Scan for the cell matching the given text and deliver its (x, y) coordinate at center. 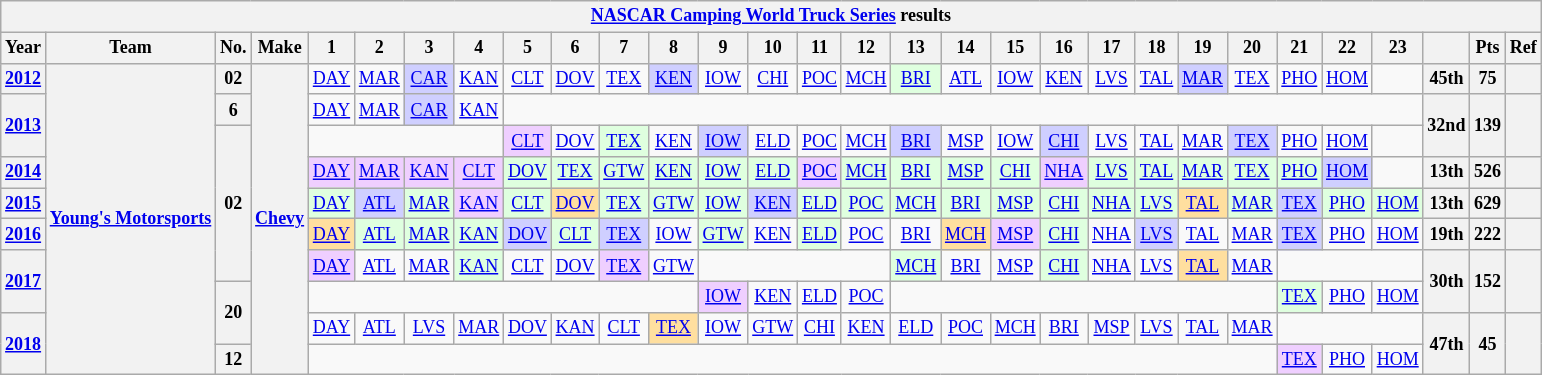
1 (331, 48)
5 (528, 48)
2014 (24, 172)
4 (479, 48)
22 (1348, 48)
Pts (1488, 48)
2 (379, 48)
11 (820, 48)
2018 (24, 343)
152 (1488, 281)
2016 (24, 234)
2013 (24, 125)
Team (130, 48)
2012 (24, 78)
16 (1064, 48)
18 (1156, 48)
45 (1488, 343)
Make (280, 48)
17 (1112, 48)
9 (723, 48)
222 (1488, 234)
Young's Motorsports (130, 219)
10 (773, 48)
Chevy (280, 219)
139 (1488, 125)
2015 (24, 204)
2017 (24, 281)
No. (234, 48)
13 (916, 48)
75 (1488, 78)
526 (1488, 172)
629 (1488, 204)
8 (674, 48)
32nd (1446, 125)
3 (429, 48)
21 (1300, 48)
Year (24, 48)
47th (1446, 343)
19th (1446, 234)
19 (1203, 48)
14 (966, 48)
7 (624, 48)
45th (1446, 78)
30th (1446, 281)
NASCAR Camping World Truck Series results (771, 16)
Ref (1523, 48)
15 (1015, 48)
23 (1398, 48)
